Locate the cell with the specified text and output its (x, y) center coordinate. 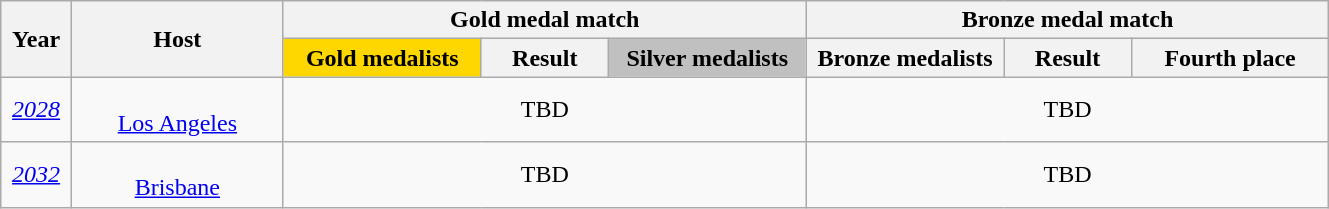
2032 (36, 174)
Silver medalists (707, 58)
Bronze medalists (905, 58)
Fourth place (1230, 58)
Gold medalists (382, 58)
2028 (36, 110)
Brisbane (177, 174)
Host (177, 39)
Year (36, 39)
Los Angeles (177, 110)
Gold medal match (544, 20)
Bronze medal match (1068, 20)
